Scan for the cell matching the given text and deliver its (X, Y) coordinate at center. 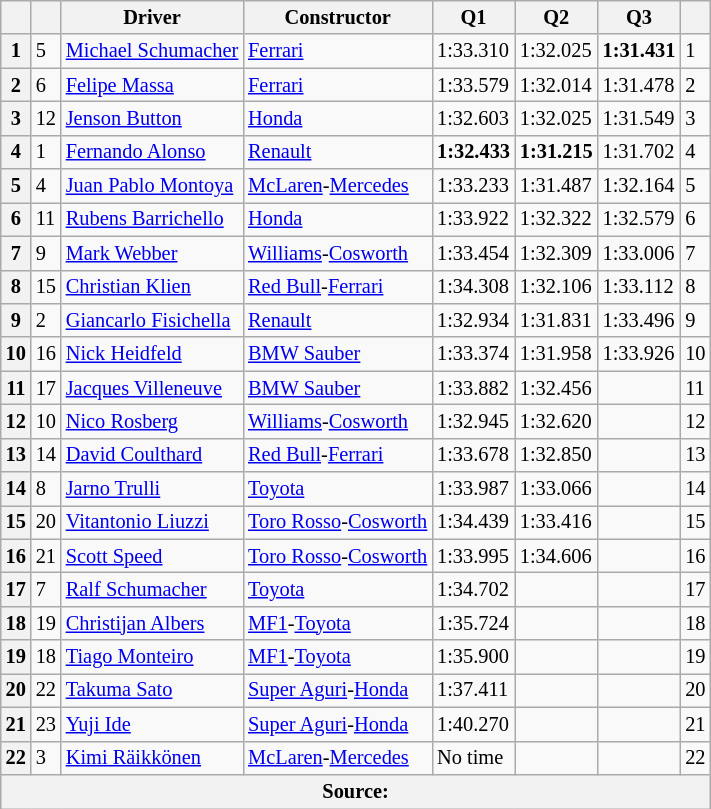
Christijan Albers (152, 623)
1:33.678 (474, 455)
Jenson Button (152, 118)
Q2 (556, 17)
1:33.579 (474, 85)
1:31.478 (640, 85)
1:32.164 (640, 186)
1:33.454 (474, 253)
1:31.549 (640, 118)
1:31.487 (556, 186)
David Coulthard (152, 455)
1:31.702 (640, 152)
Kimi Räikkönen (152, 758)
Q3 (640, 17)
Q1 (474, 17)
1:33.233 (474, 186)
1:33.112 (640, 287)
1:33.066 (556, 489)
1:31.831 (556, 320)
1:32.850 (556, 455)
1:32.014 (556, 85)
1:37.411 (474, 690)
Christian Klien (152, 287)
1:33.987 (474, 489)
Driver (152, 17)
Scott Speed (152, 556)
1:34.606 (556, 556)
1:31.958 (556, 354)
1:33.496 (640, 320)
1:40.270 (474, 724)
Takuma Sato (152, 690)
1:33.310 (474, 51)
1:31.431 (640, 51)
Vitantonio Liuzzi (152, 522)
1:32.456 (556, 388)
Mark Webber (152, 253)
1:32.433 (474, 152)
1:33.995 (474, 556)
Rubens Barrichello (152, 219)
1:32.603 (474, 118)
Jacques Villeneuve (152, 388)
1:31.215 (556, 152)
Nick Heidfeld (152, 354)
Michael Schumacher (152, 51)
Constructor (338, 17)
1:33.882 (474, 388)
1:33.006 (640, 253)
Fernando Alonso (152, 152)
1:32.620 (556, 421)
Nico Rosberg (152, 421)
Jarno Trulli (152, 489)
1:32.106 (556, 287)
1:34.702 (474, 589)
Felipe Massa (152, 85)
No time (474, 758)
1:32.934 (474, 320)
1:32.322 (556, 219)
1:35.724 (474, 623)
Giancarlo Fisichella (152, 320)
1:34.439 (474, 522)
Source: (356, 791)
1:32.945 (474, 421)
Juan Pablo Montoya (152, 186)
1:35.900 (474, 657)
1:34.308 (474, 287)
1:33.922 (474, 219)
Tiago Monteiro (152, 657)
1:33.926 (640, 354)
Yuji Ide (152, 724)
1:33.416 (556, 522)
23 (46, 724)
1:33.374 (474, 354)
1:32.579 (640, 219)
Ralf Schumacher (152, 589)
1:32.309 (556, 253)
